Search for the cell housing the specified text and yield its [X, Y] center coordinate. 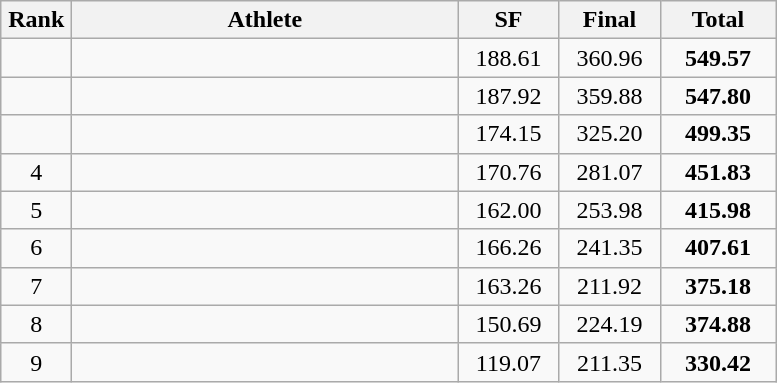
166.26 [508, 248]
8 [36, 324]
Rank [36, 20]
163.26 [508, 286]
549.57 [718, 58]
407.61 [718, 248]
451.83 [718, 172]
547.80 [718, 96]
360.96 [610, 58]
211.92 [610, 286]
374.88 [718, 324]
359.88 [610, 96]
224.19 [610, 324]
188.61 [508, 58]
499.35 [718, 134]
6 [36, 248]
330.42 [718, 362]
253.98 [610, 210]
5 [36, 210]
162.00 [508, 210]
187.92 [508, 96]
150.69 [508, 324]
7 [36, 286]
119.07 [508, 362]
9 [36, 362]
211.35 [610, 362]
SF [508, 20]
415.98 [718, 210]
375.18 [718, 286]
4 [36, 172]
281.07 [610, 172]
174.15 [508, 134]
170.76 [508, 172]
Athlete [265, 20]
Total [718, 20]
241.35 [610, 248]
Final [610, 20]
325.20 [610, 134]
